Search for the cell housing the specified text and yield its [x, y] center coordinate. 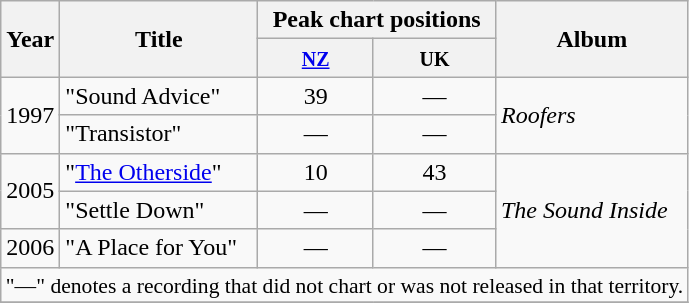
"A Place for You" [159, 248]
The Sound Inside [592, 210]
39 [316, 96]
43 [434, 172]
"—" denotes a recording that did not chart or was not released in that territory. [345, 285]
"The Otherside" [159, 172]
10 [316, 172]
UK [434, 58]
Year [30, 39]
NZ [316, 58]
Title [159, 39]
1997 [30, 115]
"Transistor" [159, 134]
Peak chart positions [377, 20]
Album [592, 39]
2005 [30, 191]
"Settle Down" [159, 210]
Roofers [592, 115]
2006 [30, 248]
"Sound Advice" [159, 96]
